Scan for the cell matching the given text and deliver its [x, y] coordinate at center. 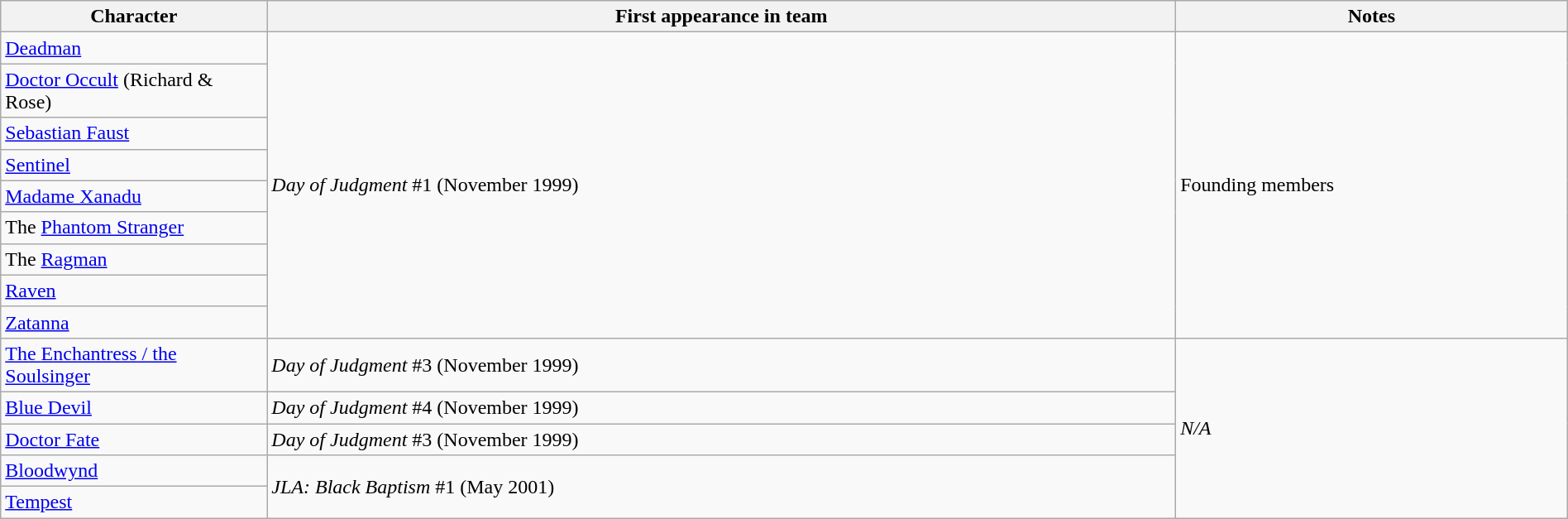
Tempest [134, 502]
Day of Judgment #1 (November 1999) [721, 185]
Sebastian Faust [134, 133]
Character [134, 17]
Madame Xanadu [134, 196]
Day of Judgment #4 (November 1999) [721, 407]
Doctor Fate [134, 440]
Raven [134, 291]
Deadman [134, 48]
Blue Devil [134, 407]
The Ragman [134, 259]
Notes [1372, 17]
Doctor Occult (Richard & Rose) [134, 91]
JLA: Black Baptism #1 (May 2001) [721, 487]
Bloodwynd [134, 471]
Sentinel [134, 165]
The Phantom Stranger [134, 228]
First appearance in team [721, 17]
N/A [1372, 427]
Founding members [1372, 185]
The Enchantress / the Soulsinger [134, 364]
Zatanna [134, 322]
